Extract the [x, y] coordinate from the center of the cell holding the provided text.  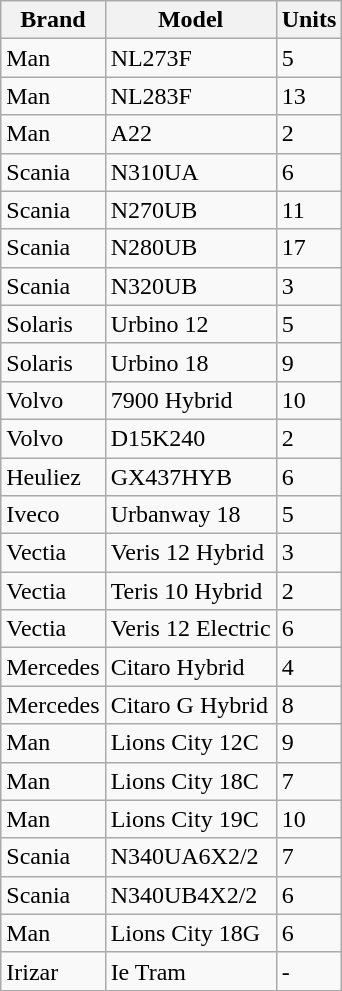
N320UB [190, 286]
Units [309, 20]
A22 [190, 134]
Teris 10 Hybrid [190, 591]
Citaro G Hybrid [190, 705]
Lions City 18C [190, 781]
Ie Tram [190, 971]
N340UB4X2/2 [190, 895]
Urbanway 18 [190, 515]
Heuliez [53, 477]
- [309, 971]
NL273F [190, 58]
4 [309, 667]
Lions City 19C [190, 819]
N310UA [190, 172]
Urbino 18 [190, 362]
D15K240 [190, 438]
GX437HYB [190, 477]
Irizar [53, 971]
Veris 12 Electric [190, 629]
NL283F [190, 96]
Urbino 12 [190, 324]
Iveco [53, 515]
Veris 12 Hybrid [190, 553]
13 [309, 96]
Lions City 12C [190, 743]
Lions City 18G [190, 933]
N270UB [190, 210]
17 [309, 248]
N340UA6X2/2 [190, 857]
Citaro Hybrid [190, 667]
11 [309, 210]
N280UB [190, 248]
Model [190, 20]
8 [309, 705]
Brand [53, 20]
7900 Hybrid [190, 400]
